Identify which cell holds the provided text, then report its (X, Y) central coordinate. 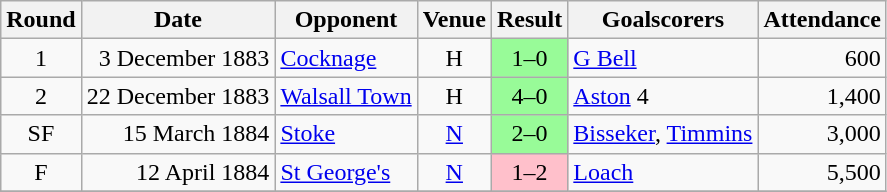
4–0 (529, 96)
Walsall Town (346, 96)
2–0 (529, 134)
Attendance (822, 20)
Stoke (346, 134)
SF (41, 134)
5,500 (822, 172)
Bisseker, Timmins (663, 134)
Opponent (346, 20)
Loach (663, 172)
St George's (346, 172)
22 December 1883 (178, 96)
600 (822, 58)
Goalscorers (663, 20)
Venue (454, 20)
1 (41, 58)
Cocknage (346, 58)
G Bell (663, 58)
F (41, 172)
2 (41, 96)
3,000 (822, 134)
1–0 (529, 58)
12 April 1884 (178, 172)
1–2 (529, 172)
Result (529, 20)
Date (178, 20)
1,400 (822, 96)
Aston 4 (663, 96)
3 December 1883 (178, 58)
15 March 1884 (178, 134)
Round (41, 20)
